Identify which cell holds the provided text, then report its (X, Y) central coordinate. 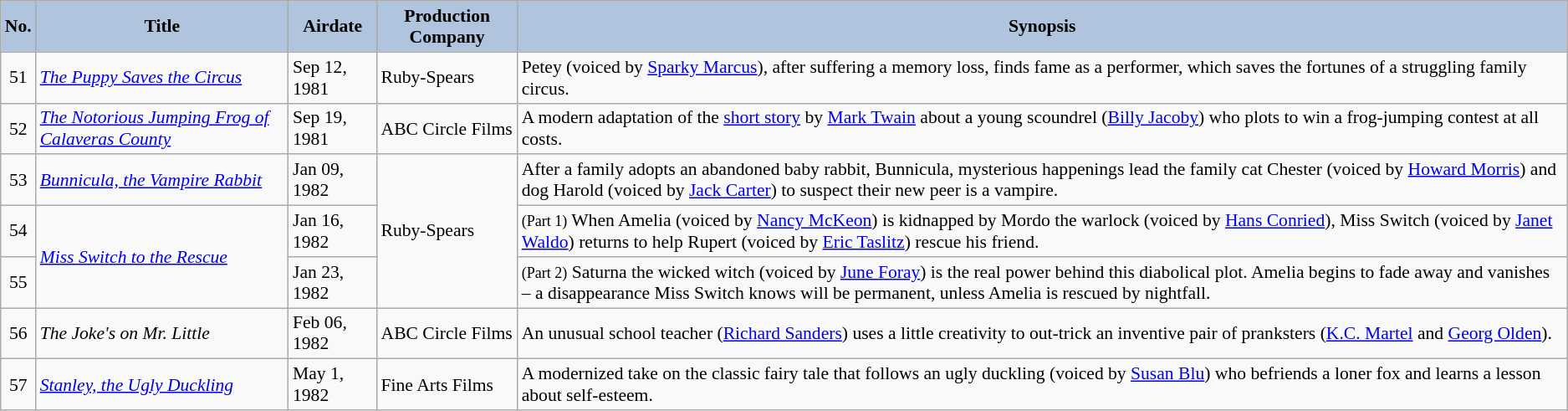
Sep 19, 1981 (333, 129)
A modern adaptation of the short story by Mark Twain about a young scoundrel (Billy Jacoby) who plots to win a frog-jumping contest at all costs. (1042, 129)
Feb 06, 1982 (333, 333)
Jan 16, 1982 (333, 231)
Airdate (333, 27)
55 (18, 283)
No. (18, 27)
Synopsis (1042, 27)
Petey (voiced by Sparky Marcus), after suffering a memory loss, finds fame as a performer, which saves the fortunes of a struggling family circus. (1042, 77)
53 (18, 181)
The Notorious Jumping Frog of Calaveras County (162, 129)
Fine Arts Films (447, 385)
56 (18, 333)
54 (18, 231)
51 (18, 77)
Production Company (447, 27)
52 (18, 129)
Sep 12, 1981 (333, 77)
Jan 23, 1982 (333, 283)
57 (18, 385)
May 1, 1982 (333, 385)
Bunnicula, the Vampire Rabbit (162, 181)
Title (162, 27)
Stanley, the Ugly Duckling (162, 385)
The Joke's on Mr. Little (162, 333)
Miss Switch to the Rescue (162, 257)
Jan 09, 1982 (333, 181)
The Puppy Saves the Circus (162, 77)
An unusual school teacher (Richard Sanders) uses a little creativity to out-trick an inventive pair of pranksters (K.C. Martel and Georg Olden). (1042, 333)
